Search for the cell housing the specified text and yield its (X, Y) center coordinate. 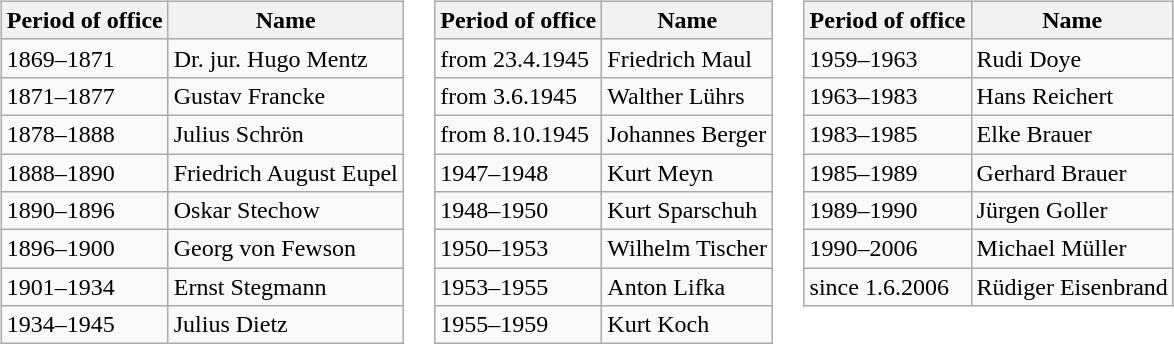
from 8.10.1945 (518, 134)
Walther Lührs (688, 96)
1947–1948 (518, 173)
1985–1989 (888, 173)
1869–1871 (84, 58)
Dr. jur. Hugo Mentz (286, 58)
Gustav Francke (286, 96)
Kurt Meyn (688, 173)
Jürgen Goller (1072, 211)
Friedrich Maul (688, 58)
1983–1985 (888, 134)
Friedrich August Eupel (286, 173)
1878–1888 (84, 134)
since 1.6.2006 (888, 287)
1948–1950 (518, 211)
1888–1890 (84, 173)
Oskar Stechow (286, 211)
Rüdiger Eisenbrand (1072, 287)
1896–1900 (84, 249)
Johannes Berger (688, 134)
Michael Müller (1072, 249)
Elke Brauer (1072, 134)
from 3.6.1945 (518, 96)
Kurt Koch (688, 325)
1901–1934 (84, 287)
1890–1896 (84, 211)
1990–2006 (888, 249)
1950–1953 (518, 249)
Kurt Sparschuh (688, 211)
1871–1877 (84, 96)
Gerhard Brauer (1072, 173)
Ernst Stegmann (286, 287)
Anton Lifka (688, 287)
Rudi Doye (1072, 58)
1963–1983 (888, 96)
1934–1945 (84, 325)
Hans Reichert (1072, 96)
Julius Schrön (286, 134)
1959–1963 (888, 58)
Georg von Fewson (286, 249)
Julius Dietz (286, 325)
from 23.4.1945 (518, 58)
1953–1955 (518, 287)
1955–1959 (518, 325)
Wilhelm Tischer (688, 249)
1989–1990 (888, 211)
